Return the [x, y] coordinate for the center point of the cell that contains the specified text.  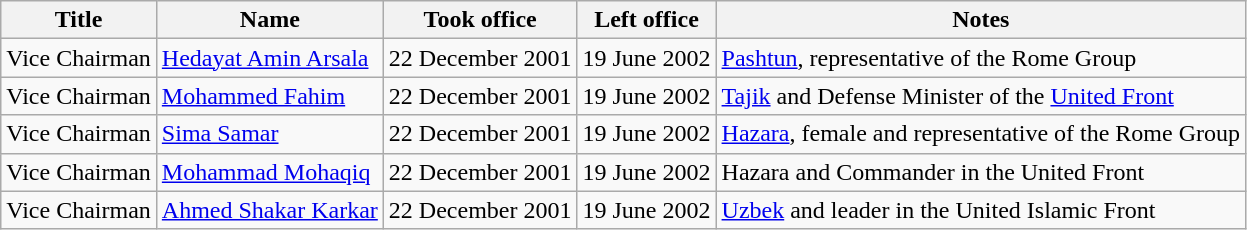
Hazara, female and representative of the Rome Group [981, 134]
Ahmed Shakar Karkar [270, 210]
Hazara and Commander in the United Front [981, 172]
Tajik and Defense Minister of the United Front [981, 96]
Pashtun, representative of the Rome Group [981, 58]
Title [79, 20]
Sima Samar [270, 134]
Took office [480, 20]
Name [270, 20]
Notes [981, 20]
Mohammed Fahim [270, 96]
Left office [646, 20]
Mohammad Mohaqiq [270, 172]
Hedayat Amin Arsala [270, 58]
Uzbek and leader in the United Islamic Front [981, 210]
